Determine the (x, y) coordinate at the center of the cell enclosing the given text.  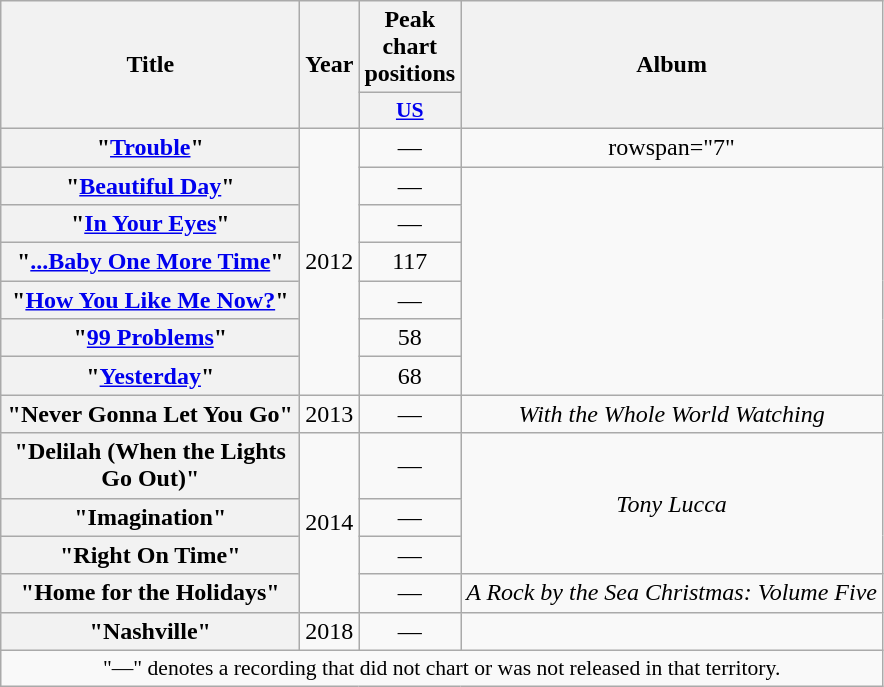
Year (330, 65)
US (410, 111)
"—" denotes a recording that did not chart or was not released in that territory. (442, 668)
58 (410, 338)
Peak chart positions (410, 47)
"In Your Eyes" (150, 224)
"Delilah (When the Lights Go Out)" (150, 466)
With the Whole World Watching (672, 414)
"How You Like Me Now?" (150, 300)
"Right On Time" (150, 555)
2012 (330, 261)
"...Baby One More Time" (150, 262)
2013 (330, 414)
"Trouble" (150, 147)
A Rock by the Sea Christmas: Volume Five (672, 593)
"Beautiful Day" (150, 185)
Album (672, 65)
"Yesterday" (150, 376)
"99 Problems" (150, 338)
Title (150, 65)
2018 (330, 631)
Tony Lucca (672, 504)
"Imagination" (150, 517)
"Home for the Holidays" (150, 593)
rowspan="7" (672, 147)
2014 (330, 522)
68 (410, 376)
"Never Gonna Let You Go" (150, 414)
"Nashville" (150, 631)
117 (410, 262)
